Output the (x, y) coordinate of the center of the cell containing the given text.  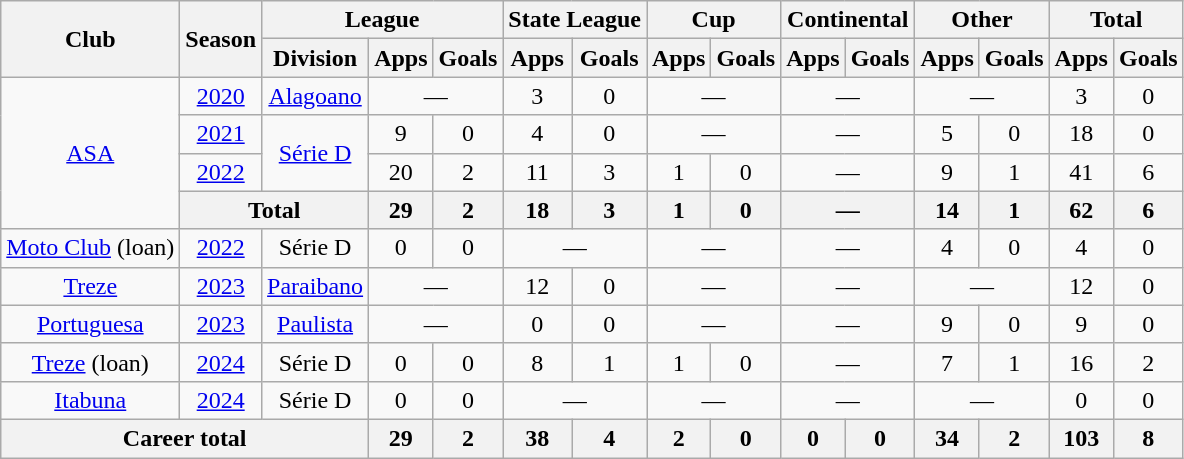
Paulista (316, 324)
11 (538, 172)
2020 (221, 96)
62 (1081, 210)
Alagoano (316, 96)
State League (575, 20)
20 (401, 172)
Treze (90, 286)
ASA (90, 153)
Season (221, 39)
16 (1081, 362)
Paraibano (316, 286)
Treze (loan) (90, 362)
Itabuna (90, 400)
14 (947, 210)
103 (1081, 438)
38 (538, 438)
Other (982, 20)
Cup (713, 20)
League (382, 20)
Club (90, 39)
Moto Club (loan) (90, 248)
Portuguesa (90, 324)
Career total (185, 438)
Division (316, 58)
5 (947, 134)
2021 (221, 134)
7 (947, 362)
34 (947, 438)
Continental (848, 20)
41 (1081, 172)
